Identify which cell holds the provided text, then report its (X, Y) central coordinate. 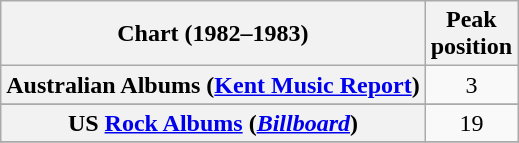
US Rock Albums (Billboard) (213, 123)
3 (471, 85)
Peakposition (471, 34)
19 (471, 123)
Chart (1982–1983) (213, 34)
Australian Albums (Kent Music Report) (213, 85)
